Scan for the cell matching the given text and deliver its (X, Y) coordinate at center. 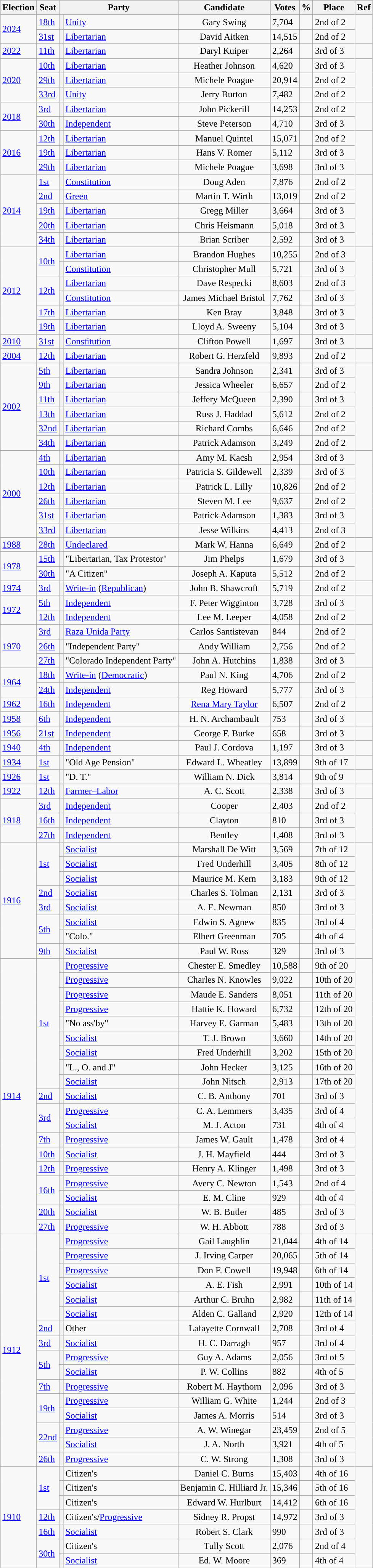
Jeffery McQueen (224, 399)
Doug Aden (224, 182)
Edwin S. Agnew (224, 922)
Gary Swing (224, 22)
9th of 17 (334, 762)
Chris Heismann (224, 225)
A. E. Fish (224, 1285)
Clifton Powell (224, 341)
Daryl Kuiper (224, 51)
John A. Hutchins (224, 661)
6,646 (285, 429)
2020 (18, 80)
13th of 20 (334, 1023)
3,698 (285, 167)
Elbert Greenman (224, 937)
6,507 (285, 704)
Raza Unida Party (121, 631)
7th of 12 (334, 849)
10,588 (285, 966)
5,112 (285, 153)
16th of 20 (334, 1067)
6th of 16 (334, 1502)
990 (285, 1531)
Guy A. Adams (224, 1358)
Martin T. Wirth (224, 196)
Sandra Johnson (224, 370)
Citizen's/Progressive (121, 1517)
22nd (48, 1437)
John B. Shawcroft (224, 588)
Party (119, 8)
C. W. Strong (224, 1459)
753 (285, 719)
Write-in (Republican) (121, 588)
1,383 (285, 516)
2,056 (285, 1358)
Place (334, 8)
1970 (18, 646)
Undeclared (121, 545)
7,762 (285, 298)
Jim Phelps (224, 559)
4th of 14 (334, 1241)
T. J. Brown (224, 1038)
957 (285, 1343)
J. Irving Carper (224, 1256)
14,972 (285, 1517)
11th of 14 (334, 1299)
5,512 (285, 574)
E. M. Cline (224, 1198)
21st (48, 733)
20,914 (285, 80)
Sidney R. Propst (224, 1517)
Brandon Hughes (224, 254)
12th of 14 (334, 1314)
8,603 (285, 283)
"No ass'by" (121, 1023)
3,202 (285, 1052)
7,876 (285, 182)
Maurice M. Kern (224, 878)
Paul W. Ross (224, 951)
5th of 16 (334, 1488)
2,338 (285, 791)
14,412 (285, 1502)
4,706 (285, 675)
2,264 (285, 51)
James W. Gault (224, 1140)
10th of 14 (334, 1285)
H. C. Darragh (224, 1343)
3,814 (285, 777)
Jerry Burton (224, 95)
Steven M. Lee (224, 501)
13,019 (285, 196)
3,435 (285, 1111)
5th of 14 (334, 1256)
15,403 (285, 1473)
Heather Johnson (224, 66)
Steve Peterson (224, 124)
Patrick L. Lilly (224, 487)
Lafayette Cornwall (224, 1328)
David Aitken (224, 37)
"Libertarian, Tax Protestor" (121, 559)
3,921 (285, 1444)
13,899 (285, 762)
10,255 (285, 254)
1916 (18, 900)
Green (121, 196)
Christopher Mull (224, 269)
"L., O. and J" (121, 1067)
2,076 (285, 1546)
Mark W. Hanna (224, 545)
9,022 (285, 980)
3,249 (285, 443)
Jessica Wheeler (224, 385)
Charles S. Tolman (224, 893)
2016 (18, 153)
4th of 16 (334, 1473)
Jesse Wilkins (224, 530)
1934 (18, 762)
W. H. Abbott (224, 1227)
Andy William (224, 646)
1,498 (285, 1169)
1978 (18, 566)
2,920 (285, 1314)
John Hecker (224, 1067)
2,954 (285, 458)
3,848 (285, 312)
Don F. Cowell (224, 1270)
1,478 (285, 1140)
Alden C. Galland (224, 1314)
2,096 (285, 1386)
1912 (18, 1350)
810 (285, 820)
329 (285, 951)
5,719 (285, 588)
Richard Combs (224, 429)
4,413 (285, 530)
2004 (18, 356)
6th (48, 719)
Dave Respecki (224, 283)
1918 (18, 820)
1,697 (285, 341)
1910 (18, 1517)
1,408 (285, 835)
32nd (48, 429)
3,660 (285, 1038)
6,732 (285, 1009)
835 (285, 922)
15th of 20 (334, 1052)
929 (285, 1198)
5,721 (285, 269)
Gail Laughlin (224, 1241)
2,913 (285, 1081)
10th of 20 (334, 980)
2,339 (285, 472)
Harvey E. Garman (224, 1023)
788 (285, 1227)
Reg Howard (224, 690)
2010 (18, 341)
1914 (18, 1096)
M. J. Acton (224, 1125)
5,018 (285, 225)
882 (285, 1372)
P. W. Collins (224, 1372)
9th of 9 (334, 777)
2000 (18, 494)
514 (285, 1415)
Seat (48, 8)
Lee M. Leeper (224, 617)
369 (285, 1560)
John Pickerill (224, 109)
2,708 (285, 1328)
5,104 (285, 327)
Other (121, 1328)
9,893 (285, 356)
9th of 20 (334, 966)
2022 (18, 51)
"A Citizen" (121, 574)
Lloyd A. Sweeny (224, 327)
Marshall De Witt (224, 849)
731 (285, 1125)
13th (48, 414)
2,403 (285, 806)
701 (285, 1096)
2,982 (285, 1299)
J. A. North (224, 1444)
5,612 (285, 414)
Votes (285, 8)
844 (285, 631)
John Nitsch (224, 1081)
2,131 (285, 893)
"Colo." (121, 937)
658 (285, 733)
Russ J. Haddad (224, 414)
% (306, 8)
2nd of 5 (334, 1430)
C. A. Lemmers (224, 1111)
8,051 (285, 994)
1,197 (285, 748)
Robert G. Herzfeld (224, 356)
15th (48, 559)
Gregg Miller (224, 211)
1,679 (285, 559)
3,125 (285, 1067)
2014 (18, 211)
2,756 (285, 646)
W. B. Butler (224, 1212)
James Michael Bristol (224, 298)
Candidate (224, 8)
14,515 (285, 37)
8th of 12 (334, 864)
24th (48, 690)
15,071 (285, 138)
705 (285, 937)
Hans V. Romer (224, 153)
1988 (18, 545)
1940 (18, 748)
14,253 (285, 109)
4,058 (285, 617)
2018 (18, 116)
7,482 (285, 95)
28th (48, 545)
12th of 20 (334, 1009)
Edward L. Wheatley (224, 762)
11th of 20 (334, 994)
Paul J. Cordova (224, 748)
1922 (18, 791)
5,777 (285, 690)
2,592 (285, 240)
Avery C. Newton (224, 1183)
1,543 (285, 1183)
5,483 (285, 1023)
3,183 (285, 878)
F. Peter Wigginton (224, 602)
H. N. Archambault (224, 719)
2012 (18, 291)
850 (285, 908)
1,244 (285, 1401)
17th of 20 (334, 1081)
Benjamin C. Hilliard Jr. (224, 1488)
9th of 12 (334, 878)
Tully Scott (224, 1546)
1956 (18, 733)
4,620 (285, 66)
1,838 (285, 661)
3,664 (285, 211)
"Colorado Independent Party" (121, 661)
Ed. W. Moore (224, 1560)
21,044 (285, 1241)
Joseph A. Kaputa (224, 574)
1962 (18, 704)
"Old Age Pension" (121, 762)
17th (48, 312)
1958 (18, 719)
Daniel C. Burns (224, 1473)
19,948 (285, 1270)
9,637 (285, 501)
10,826 (285, 487)
1974 (18, 588)
J. H. Mayfield (224, 1154)
Amy M. Kacsh (224, 458)
2,341 (285, 370)
6,649 (285, 545)
William G. White (224, 1401)
3rd of 5 (334, 1358)
Arthur C. Bruhn (224, 1299)
Edward W. Hurlburt (224, 1502)
A. E. Newman (224, 908)
485 (285, 1212)
Write-in (Democratic) (121, 675)
"D. T." (121, 777)
Charles N. Knowles (224, 980)
William N. Dick (224, 777)
3,728 (285, 602)
20,065 (285, 1256)
Chester E. Smedley (224, 966)
Election (18, 8)
15,346 (285, 1488)
Farmer–Labor (121, 791)
Carlos Santistevan (224, 631)
Hattie K. Howard (224, 1009)
Rena Mary Taylor (224, 704)
Clayton (224, 820)
Robert M. Haythorn (224, 1386)
7,704 (285, 22)
Robert S. Clark (224, 1531)
444 (285, 1154)
A. W. Winegar (224, 1430)
2,390 (285, 399)
Maude E. Sanders (224, 994)
Henry A. Klinger (224, 1169)
1972 (18, 610)
Ref (364, 8)
Patricia S. Gildewell (224, 472)
3,569 (285, 849)
1964 (18, 683)
1,308 (285, 1459)
George F. Burke (224, 733)
C. B. Anthony (224, 1096)
14th of 20 (334, 1038)
Brian Scriber (224, 240)
6,657 (285, 385)
1926 (18, 777)
2002 (18, 406)
Manuel Quintel (224, 138)
6th of 14 (334, 1270)
23,459 (285, 1430)
3,405 (285, 864)
Ken Bray (224, 312)
4,710 (285, 124)
Cooper (224, 806)
Paul N. King (224, 675)
2024 (18, 29)
2,991 (285, 1285)
James A. Morris (224, 1415)
"Independent Party" (121, 646)
A. C. Scott (224, 791)
Bentley (224, 835)
